Locate the cell with the specified text and output its [x, y] center coordinate. 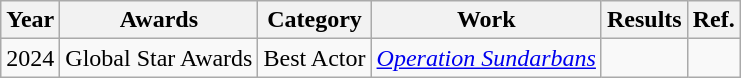
Global Star Awards [159, 58]
Category [314, 20]
Ref. [714, 20]
Best Actor [314, 58]
Work [486, 20]
Year [30, 20]
Operation Sundarbans [486, 58]
Awards [159, 20]
2024 [30, 58]
Results [644, 20]
